Find where the given text appears and provide that cell's center as [x, y] coordinate. 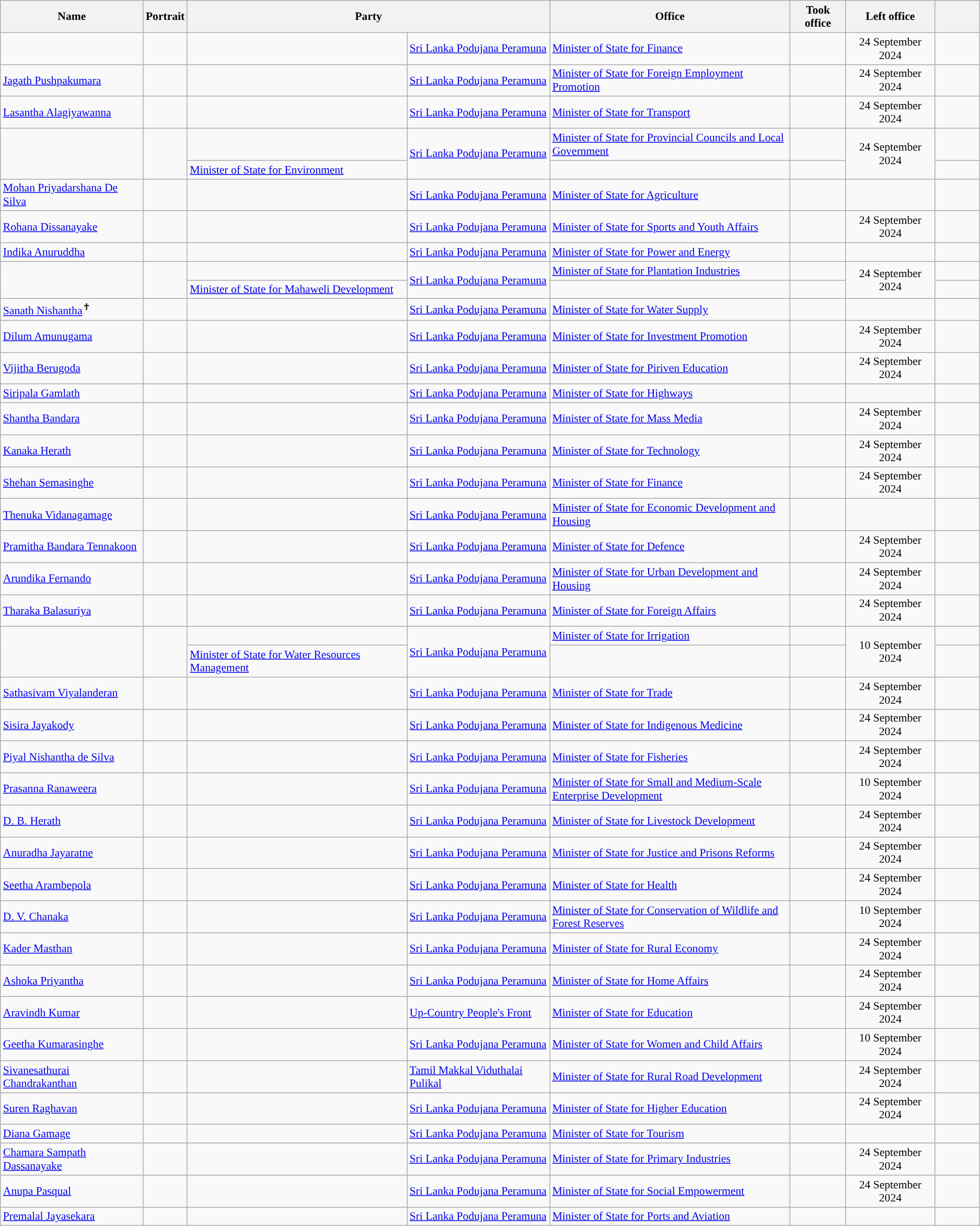
Minister of State for Piriven Education [670, 368]
Geetha Kumarasinghe [72, 1045]
Minister of State for Environment [297, 170]
Pramitha Bandara Tennakoon [72, 547]
Minister of State for Investment Promotion [670, 337]
Lasantha Alagiyawanna [72, 113]
Minister of State for Justice and Prisons Reforms [670, 853]
Minister of State for Foreign Affairs [670, 611]
Minister of State for Home Affairs [670, 981]
Indika Anuruddha [72, 253]
Minister of State for Provincial Councils and Local Government [670, 144]
Minister of State for Urban Development and Housing [670, 578]
Minister of State for Mass Media [670, 419]
Sivanesathurai Chandrakanthan [72, 1077]
Suren Raghavan [72, 1108]
Minister of State for Defence [670, 547]
Kanaka Herath [72, 451]
Minister of State for Social Empowerment [670, 1191]
Minister of State for Ports and Aviation [670, 1217]
Minister of State for Highways [670, 394]
Minister of State for Fisheries [670, 757]
Minister of State for Indigenous Medicine [670, 725]
Minister of State for Rural Economy [670, 948]
Anupa Pasqual [72, 1191]
Minister of State for Women and Child Affairs [670, 1045]
Minister of State for Conservation of Wildlife and Forest Reserves [670, 917]
Party [368, 17]
Shehan Semasinghe [72, 483]
Minister of State for Water Supply [670, 310]
Minister of State for Water Resources Management [297, 661]
Portrait [165, 17]
Minister of State for Plantation Industries [670, 271]
Minister of State for Mahaweli Development [297, 290]
Aravindh Kumar [72, 1013]
Chamara Sampath Dassanayake [72, 1160]
Premalal Jayasekara [72, 1217]
Arundika Fernando [72, 578]
Minister of State for Rural Road Development [670, 1077]
Office [670, 17]
Minister of State for Higher Education [670, 1108]
Shantha Bandara [72, 419]
Sanath Nishantha✝ [72, 310]
Name [72, 17]
Tharaka Balasuriya [72, 611]
Minister of State for Transport [670, 113]
Thenuka Vidanagamage [72, 514]
Minister of State for Irrigation [670, 636]
Dilum Amunugama [72, 337]
Mohan Priyadarshana De Silva [72, 194]
Piyal Nishantha de Silva [72, 757]
Minister of State for Livestock Development [670, 821]
Prasanna Ranaweera [72, 789]
Siripala Gamlath [72, 394]
Minister of State for Economic Development and Housing [670, 514]
Seetha Arambepola [72, 885]
Left office [890, 17]
D. B. Herath [72, 821]
Minister of State for Education [670, 1013]
Kader Masthan [72, 948]
Minister of State for Small and Medium-Scale Enterprise Development [670, 789]
Sathasivam Viyalanderan [72, 693]
Sisira Jayakody [72, 725]
Took office [818, 17]
Minister of State for Trade [670, 693]
Minister of State for Primary Industries [670, 1160]
Diana Gamage [72, 1134]
Minister of State for Sports and Youth Affairs [670, 227]
Vijitha Berugoda [72, 368]
Minister of State for Agriculture [670, 194]
Minister of State for Technology [670, 451]
D. V. Chanaka [72, 917]
Tamil Makkal Viduthalai Pulikal [479, 1077]
Anuradha Jayaratne [72, 853]
Ashoka Priyantha [72, 981]
Rohana Dissanayake [72, 227]
Minister of State for Foreign Employment Promotion [670, 81]
Minister of State for Power and Energy [670, 253]
Minister of State for Tourism [670, 1134]
Jagath Pushpakumara [72, 81]
Minister of State for Health [670, 885]
Up-Country People's Front [479, 1013]
